Find where the given text appears and provide that cell's center as (x, y) coordinate. 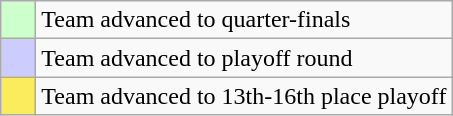
Team advanced to playoff round (244, 58)
Team advanced to 13th-16th place playoff (244, 96)
Team advanced to quarter-finals (244, 20)
